Pinpoint the cell where the given text exists, returning its (x, y) midpoint coordinate. 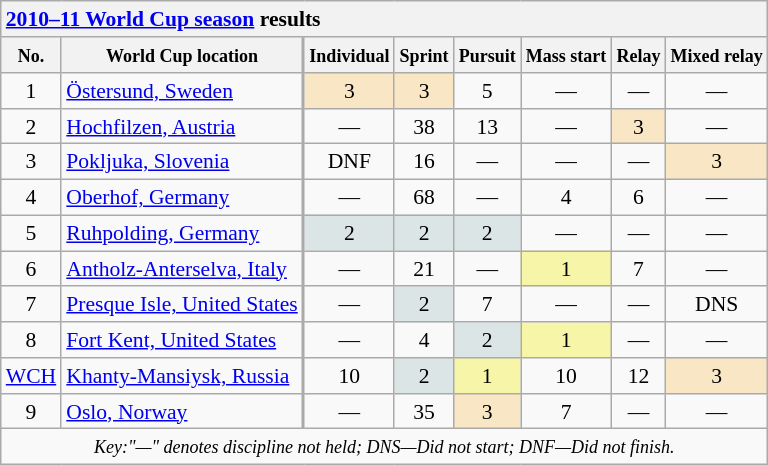
Hochfilzen, Austria (182, 126)
12 (638, 376)
Key:"—" denotes discipline not held; DNS—Did not start; DNF—Did not finish. (384, 447)
Sprint (424, 55)
Oslo, Norway (182, 411)
Presque Isle, United States (182, 304)
68 (424, 197)
Mass start (566, 55)
Khanty-Mansiysk, Russia (182, 376)
Ruhpolding, Germany (182, 233)
No. (31, 55)
DNS (717, 304)
Pursuit (488, 55)
35 (424, 411)
16 (424, 162)
8 (31, 340)
2010–11 World Cup season results (384, 19)
Relay (638, 55)
WCH (31, 376)
World Cup location (182, 55)
DNF (349, 162)
38 (424, 126)
Antholz-Anterselva, Italy (182, 269)
Fort Kent, United States (182, 340)
Individual (349, 55)
Östersund, Sweden (182, 91)
Mixed relay (717, 55)
13 (488, 126)
9 (31, 411)
Oberhof, Germany (182, 197)
Pokljuka, Slovenia (182, 162)
21 (424, 269)
